Output the (x, y) coordinate of the center of the cell containing the given text.  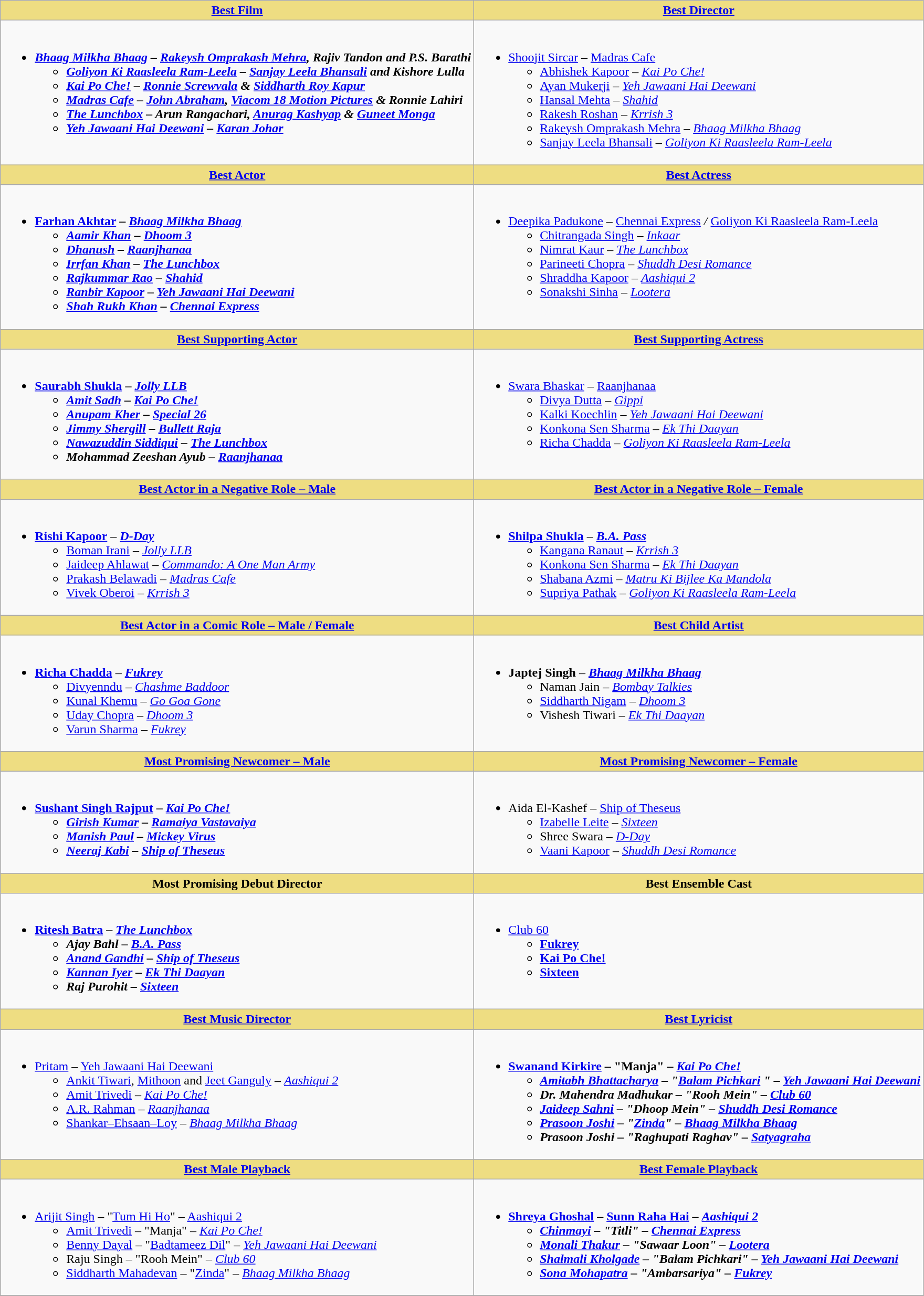
Best Film (237, 10)
Most Promising Newcomer – Male (237, 761)
Best Ensemble Cast (699, 883)
Best Female Playback (699, 1169)
Best Actress (699, 175)
Rishi Kapoor – D-DayBoman Irani – Jolly LLBJaideep Ahlawat – Commando: A One Man ArmyPrakash Belawadi – Madras CafeVivek Oberoi – Krrish 3 (237, 557)
Best Director (699, 10)
Japtej Singh – Bhaag Milkha BhaagNaman Jain – Bombay TalkiesSiddharth Nigam – Dhoom 3Vishesh Tiwari – Ek Thi Daayan (699, 693)
Sushant Singh Rajput – Kai Po Che!Girish Kumar – Ramaiya VastavaiyaManish Paul – Mickey VirusNeeraj Kabi – Ship of Theseus (237, 822)
Aida El-Kashef – Ship of TheseusIzabelle Leite – SixteenShree Swara – D-DayVaani Kapoor – Shuddh Desi Romance (699, 822)
Best Child Artist (699, 625)
Most Promising Newcomer – Female (699, 761)
Club 60FukreyKai Po Che!Sixteen (699, 951)
Best Male Playback (237, 1169)
Ritesh Batra – The LunchboxAjay Bahl – B.A. PassAnand Gandhi – Ship of TheseusKannan Iyer – Ek Thi DaayanRaj Purohit – Sixteen (237, 951)
Most Promising Debut Director (237, 883)
Best Supporting Actor (237, 339)
Best Actor in a Comic Role – Male / Female (237, 625)
Best Supporting Actress (699, 339)
Best Actor in a Negative Role – Female (699, 489)
Richa Chadda – FukreyDivyenndu – Chashme BaddoorKunal Khemu – Go Goa GoneUday Chopra – Dhoom 3Varun Sharma – Fukrey (237, 693)
Best Lyricist (699, 1019)
Best Actor (237, 175)
Best Actor in a Negative Role – Male (237, 489)
Best Music Director (237, 1019)
